Locate the cell with the specified text and output its (X, Y) center coordinate. 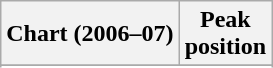
Chart (2006–07) (90, 34)
Peakposition (225, 34)
